Locate the cell with the specified text and output its (x, y) center coordinate. 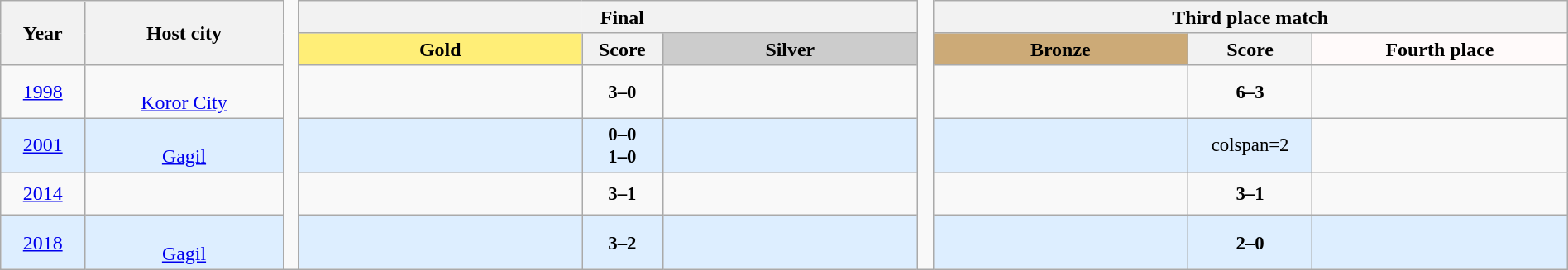
3–2 (622, 243)
3–0 (622, 92)
2014 (43, 194)
6–3 (1250, 92)
Host city (184, 33)
Bronze (1060, 49)
2001 (43, 145)
Gold (440, 49)
1998 (43, 92)
colspan=2 (1250, 145)
Silver (790, 49)
0–01–0 (622, 145)
Third place match (1250, 17)
Final (622, 17)
2018 (43, 243)
Year (43, 33)
2–0 (1250, 243)
Fourth place (1441, 49)
Koror City (184, 92)
